Return (x, y) of the center of cell containing provided text 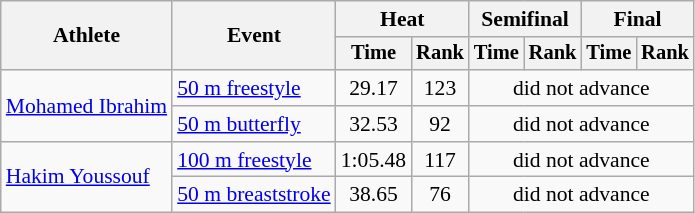
50 m breaststroke (254, 195)
50 m freestyle (254, 88)
Event (254, 36)
76 (440, 195)
Final (637, 19)
Mohamed Ibrahim (86, 106)
50 m butterfly (254, 124)
92 (440, 124)
38.65 (374, 195)
32.53 (374, 124)
Semifinal (525, 19)
123 (440, 88)
Athlete (86, 36)
Heat (402, 19)
Hakim Youssouf (86, 178)
29.17 (374, 88)
117 (440, 160)
1:05.48 (374, 160)
100 m freestyle (254, 160)
